Pinpoint the cell where the given text exists, returning its [x, y] midpoint coordinate. 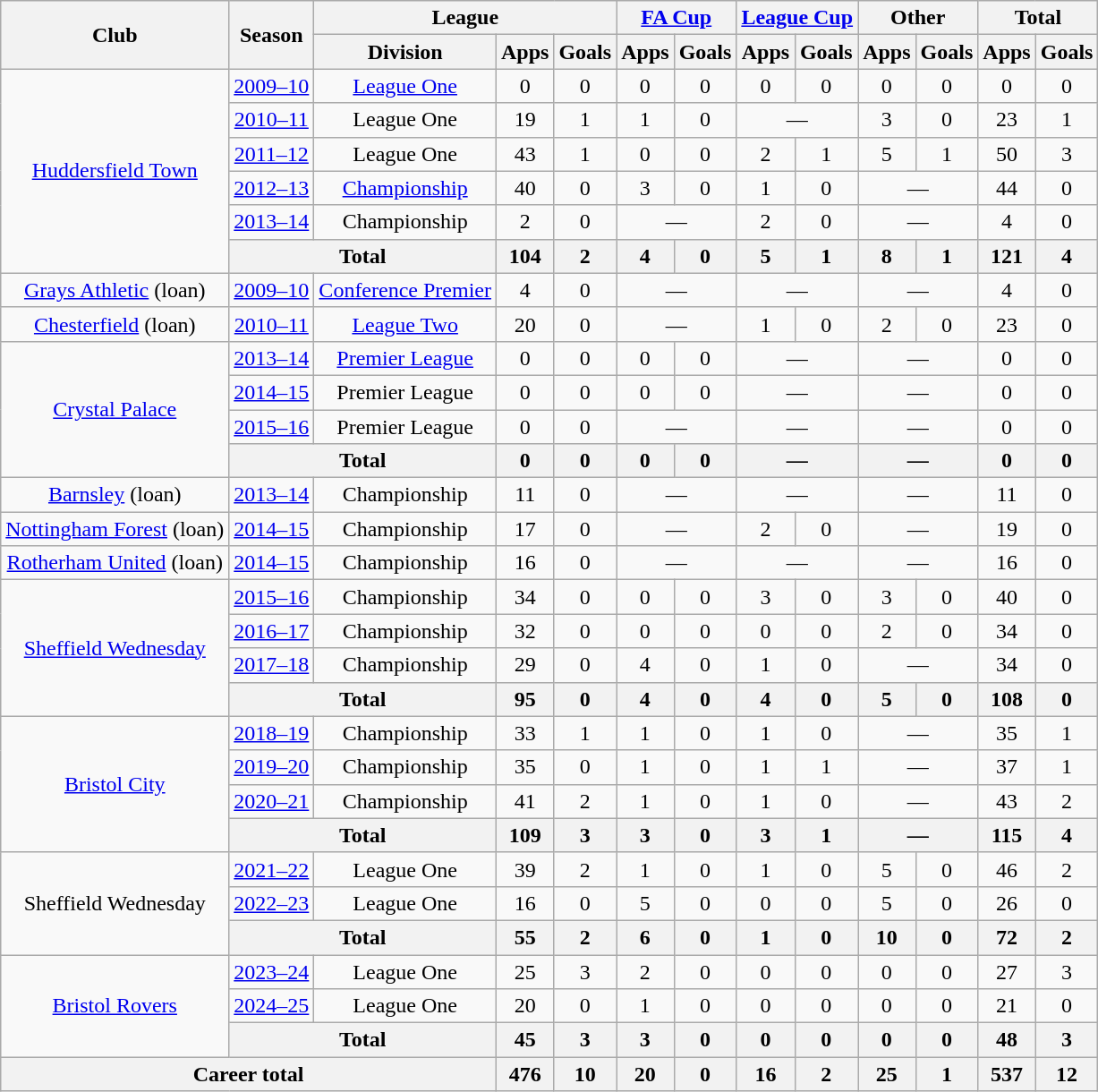
104 [524, 256]
41 [524, 801]
537 [1007, 1074]
Rotherham United (loan) [115, 563]
League Cup [797, 18]
2020–21 [272, 801]
2017–18 [272, 665]
37 [1007, 767]
FA Cup [677, 18]
39 [524, 869]
109 [524, 835]
Grays Athletic (loan) [115, 290]
45 [524, 1040]
17 [524, 529]
95 [524, 699]
Bristol Rovers [115, 1005]
2023–24 [272, 971]
Division [405, 52]
32 [524, 631]
33 [524, 733]
Career total [249, 1074]
Crystal Palace [115, 409]
Huddersfield Town [115, 171]
League [465, 18]
2024–25 [272, 1006]
Conference Premier [405, 290]
27 [1007, 971]
21 [1007, 1006]
6 [645, 937]
2021–22 [272, 869]
44 [1007, 188]
Chesterfield (loan) [115, 324]
2019–20 [272, 767]
48 [1007, 1040]
115 [1007, 835]
2022–23 [272, 903]
2012–13 [272, 188]
46 [1007, 869]
476 [524, 1074]
121 [1007, 256]
50 [1007, 154]
72 [1007, 937]
108 [1007, 699]
Season [272, 35]
26 [1007, 903]
2016–17 [272, 631]
8 [887, 256]
Club [115, 35]
12 [1067, 1074]
55 [524, 937]
League Two [405, 324]
2018–19 [272, 733]
Other [918, 18]
2011–12 [272, 154]
29 [524, 665]
Bristol City [115, 784]
Barnsley (loan) [115, 495]
Nottingham Forest (loan) [115, 529]
